Capture the cell that displays the provided text and extract its [X, Y] central coordinate. 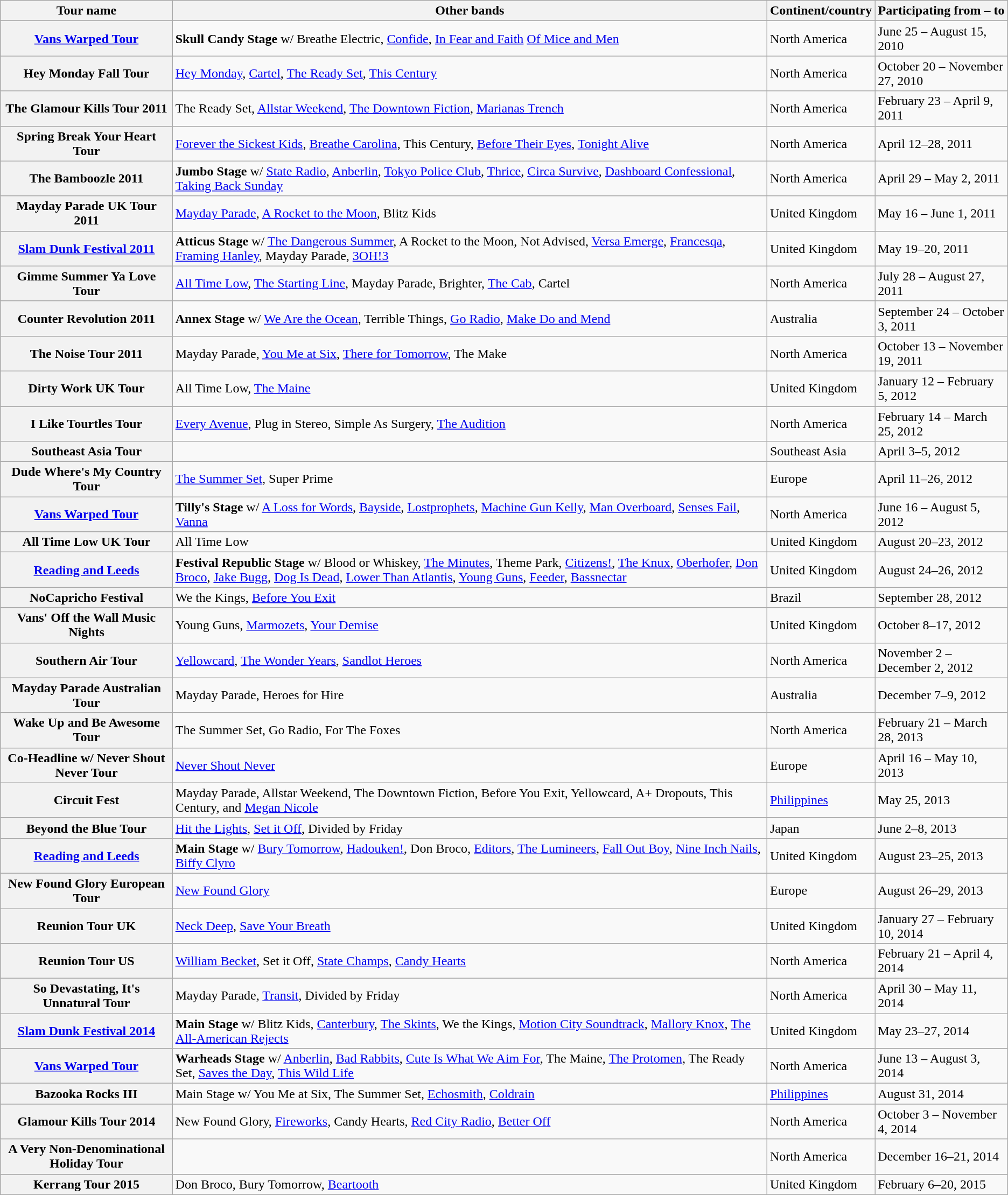
All Time Low UK Tour [86, 542]
A Very Non-Denominational Holiday Tour [86, 1156]
Yellowcard, The Wonder Years, Sandlot Heroes [470, 660]
All Time Low, The Starting Line, Mayday Parade, Brighter, The Cab, Cartel [470, 283]
All Time Low, The Maine [470, 389]
The Summer Set, Super Prime [470, 479]
Jumbo Stage w/ State Radio, Anberlin, Tokyo Police Club, Thrice, Circa Survive, Dashboard Confessional, Taking Back Sunday [470, 179]
New Found Glory, Fireworks, Candy Hearts, Red City Radio, Better Off [470, 1122]
Mayday Parade Australian Tour [86, 695]
Warheads Stage w/ Anberlin, Bad Rabbits, Cute Is What We Aim For, The Maine, The Protomen, The Ready Set, Saves the Day, This Wild Life [470, 1066]
May 25, 2013 [941, 800]
Main Stage w/ Bury Tomorrow, Hadouken!, Don Broco, Editors, The Lumineers, Fall Out Boy, Nine Inch Nails, Biffy Clyro [470, 856]
Hey Monday, Cartel, The Ready Set, This Century [470, 73]
August 20–23, 2012 [941, 542]
December 16–21, 2014 [941, 1156]
May 16 – June 1, 2011 [941, 213]
Beyond the Blue Tour [86, 828]
May 23–27, 2014 [941, 1031]
August 23–25, 2013 [941, 856]
February 21 – March 28, 2013 [941, 730]
The Ready Set, Allstar Weekend, The Downtown Fiction, Marianas Trench [470, 109]
Co-Headline w/ Never Shout Never Tour [86, 765]
Dude Where's My Country Tour [86, 479]
I Like Tourtles Tour [86, 423]
June 2–8, 2013 [941, 828]
The Glamour Kills Tour 2011 [86, 109]
April 11–26, 2012 [941, 479]
November 2 – December 2, 2012 [941, 660]
Southeast Asia [821, 452]
August 26–29, 2013 [941, 890]
Mayday Parade, A Rocket to the Moon, Blitz Kids [470, 213]
Neck Deep, Save Your Breath [470, 926]
Skull Candy Stage w/ Breathe Electric, Confide, In Fear and Faith Of Mice and Men [470, 39]
Forever the Sickest Kids, Breathe Carolina, This Century, Before Their Eyes, Tonight Alive [470, 143]
September 28, 2012 [941, 598]
Continent/country [821, 11]
Japan [821, 828]
We the Kings, Before You Exit [470, 598]
Mayday Parade, Transit, Divided by Friday [470, 996]
Tilly's Stage w/ A Loss for Words, Bayside, Lostprophets, Machine Gun Kelly, Man Overboard, Senses Fail, Vanna [470, 515]
Main Stage w/ Blitz Kids, Canterbury, The Skints, We the Kings, Motion City Soundtrack, Mallory Knox, The All-American Rejects [470, 1031]
All Time Low [470, 542]
Gimme Summer Ya Love Tour [86, 283]
Mayday Parade, Allstar Weekend, The Downtown Fiction, Before You Exit, Yellowcard, A+ Dropouts, This Century, and Megan Nicole [470, 800]
Other bands [470, 11]
June 13 – August 3, 2014 [941, 1066]
Young Guns, Marmozets, Your Demise [470, 625]
December 7–9, 2012 [941, 695]
Main Stage w/ You Me at Six, The Summer Set, Echosmith, Coldrain [470, 1094]
February 23 – April 9, 2011 [941, 109]
The Summer Set, Go Radio, For The Foxes [470, 730]
The Noise Tour 2011 [86, 353]
Slam Dunk Festival 2014 [86, 1031]
Dirty Work UK Tour [86, 389]
August 31, 2014 [941, 1094]
July 28 – August 27, 2011 [941, 283]
Slam Dunk Festival 2011 [86, 249]
Southeast Asia Tour [86, 452]
April 3–5, 2012 [941, 452]
February 6–20, 2015 [941, 1184]
Never Shout Never [470, 765]
October 3 – November 4, 2014 [941, 1122]
June 25 – August 15, 2010 [941, 39]
August 24–26, 2012 [941, 570]
September 24 – October 3, 2011 [941, 319]
Spring Break Your Heart Tour [86, 143]
February 21 – April 4, 2014 [941, 961]
Hey Monday Fall Tour [86, 73]
Don Broco, Bury Tomorrow, Beartooth [470, 1184]
So Devastating, It's Unnatural Tour [86, 996]
The Bamboozle 2011 [86, 179]
Every Avenue, Plug in Stereo, Simple As Surgery, The Audition [470, 423]
October 13 – November 19, 2011 [941, 353]
Wake Up and Be Awesome Tour [86, 730]
April 12–28, 2011 [941, 143]
April 29 – May 2, 2011 [941, 179]
Annex Stage w/ We Are the Ocean, Terrible Things, Go Radio, Make Do and Mend [470, 319]
February 14 – March 25, 2012 [941, 423]
Atticus Stage w/ The Dangerous Summer, A Rocket to the Moon, Not Advised, Versa Emerge, Francesqa, Framing Hanley, Mayday Parade, 3OH!3 [470, 249]
January 12 – February 5, 2012 [941, 389]
January 27 – February 10, 2014 [941, 926]
Reunion Tour US [86, 961]
Southern Air Tour [86, 660]
Mayday Parade, Heroes for Hire [470, 695]
Mayday Parade UK Tour 2011 [86, 213]
Participating from – to [941, 11]
October 8–17, 2012 [941, 625]
Vans' Off the Wall Music Nights [86, 625]
May 19–20, 2011 [941, 249]
April 16 – May 10, 2013 [941, 765]
Mayday Parade, You Me at Six, There for Tomorrow, The Make [470, 353]
April 30 – May 11, 2014 [941, 996]
Brazil [821, 598]
New Found Glory European Tour [86, 890]
William Becket, Set it Off, State Champs, Candy Hearts [470, 961]
Hit the Lights, Set it Off, Divided by Friday [470, 828]
Kerrang Tour 2015 [86, 1184]
Counter Revolution 2011 [86, 319]
Tour name [86, 11]
New Found Glory [470, 890]
Bazooka Rocks III [86, 1094]
NoCapricho Festival [86, 598]
June 16 – August 5, 2012 [941, 515]
Reunion Tour UK [86, 926]
Glamour Kills Tour 2014 [86, 1122]
Circuit Fest [86, 800]
October 20 – November 27, 2010 [941, 73]
